Identify which cell holds the provided text, then report its [X, Y] central coordinate. 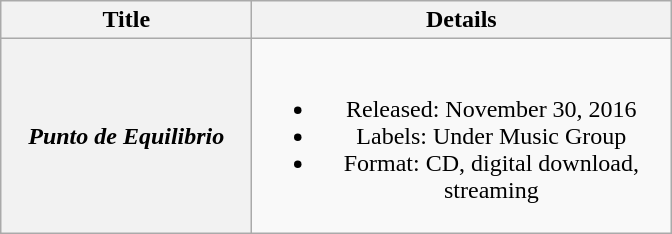
Title [126, 20]
Released: November 30, 2016Labels: Under Music GroupFormat: CD, digital download, streaming [462, 136]
Details [462, 20]
Punto de Equilibrio [126, 136]
